Search for the cell housing the specified text and yield its (X, Y) center coordinate. 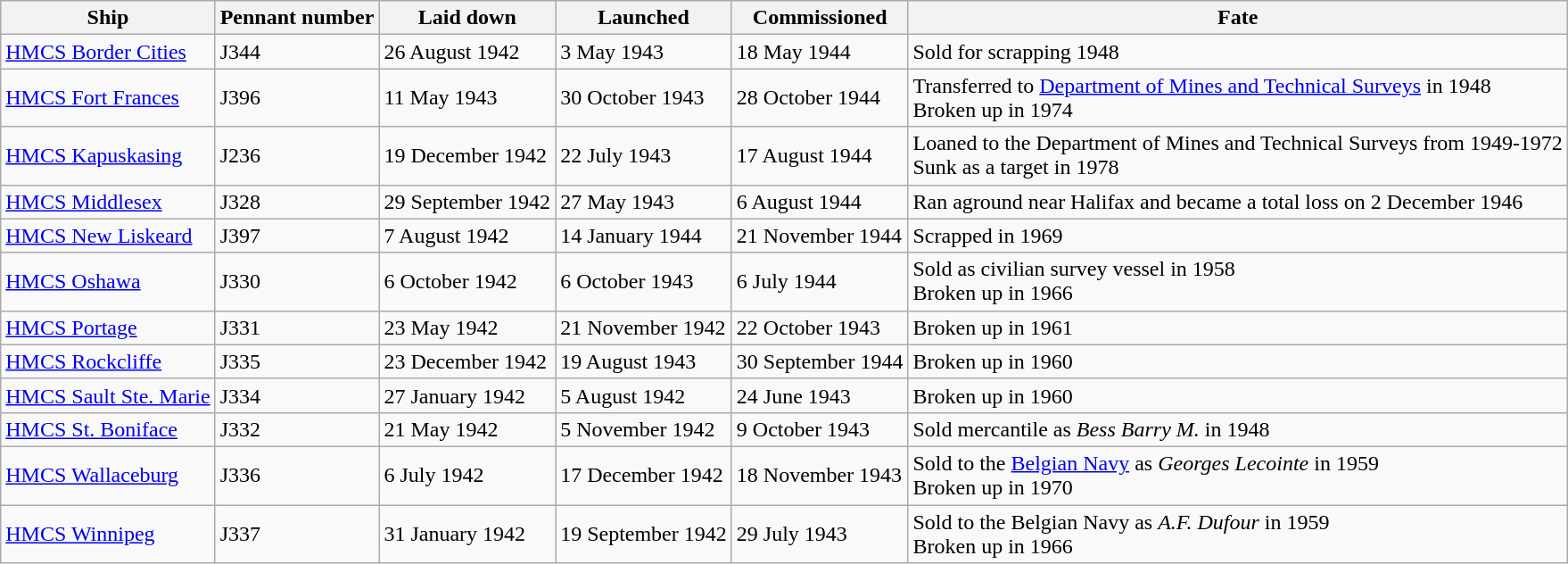
HMCS Rockcliffe (108, 361)
HMCS Kapuskasing (108, 155)
19 September 1942 (644, 534)
21 May 1942 (467, 429)
J336 (297, 475)
22 October 1943 (820, 328)
11 May 1943 (467, 98)
Loaned to the Department of Mines and Technical Surveys from 1949-1972Sunk as a target in 1978 (1238, 155)
7 August 1942 (467, 236)
19 December 1942 (467, 155)
5 August 1942 (644, 395)
27 May 1943 (644, 202)
J331 (297, 328)
6 October 1943 (644, 282)
29 September 1942 (467, 202)
J332 (297, 429)
Laid down (467, 18)
HMCS Border Cities (108, 52)
18 November 1943 (820, 475)
17 December 1942 (644, 475)
Fate (1238, 18)
Commissioned (820, 18)
6 July 1942 (467, 475)
31 January 1942 (467, 534)
23 December 1942 (467, 361)
24 June 1943 (820, 395)
14 January 1944 (644, 236)
26 August 1942 (467, 52)
HMCS Sault Ste. Marie (108, 395)
Broken up in 1961 (1238, 328)
HMCS New Liskeard (108, 236)
23 May 1942 (467, 328)
19 August 1943 (644, 361)
J330 (297, 282)
Sold as civilian survey vessel in 1958Broken up in 1966 (1238, 282)
J334 (297, 395)
HMCS St. Boniface (108, 429)
29 July 1943 (820, 534)
J397 (297, 236)
Pennant number (297, 18)
J396 (297, 98)
HMCS Winnipeg (108, 534)
Ship (108, 18)
9 October 1943 (820, 429)
HMCS Portage (108, 328)
21 November 1942 (644, 328)
18 May 1944 (820, 52)
30 September 1944 (820, 361)
21 November 1944 (820, 236)
HMCS Oshawa (108, 282)
3 May 1943 (644, 52)
28 October 1944 (820, 98)
6 October 1942 (467, 282)
Launched (644, 18)
Ran aground near Halifax and became a total loss on 2 December 1946 (1238, 202)
Sold mercantile as Bess Barry M. in 1948 (1238, 429)
J335 (297, 361)
HMCS Middlesex (108, 202)
J337 (297, 534)
Sold for scrapping 1948 (1238, 52)
30 October 1943 (644, 98)
27 January 1942 (467, 395)
Transferred to Department of Mines and Technical Surveys in 1948Broken up in 1974 (1238, 98)
HMCS Wallaceburg (108, 475)
J236 (297, 155)
HMCS Fort Frances (108, 98)
22 July 1943 (644, 155)
6 August 1944 (820, 202)
Sold to the Belgian Navy as A.F. Dufour in 1959Broken up in 1966 (1238, 534)
J344 (297, 52)
6 July 1944 (820, 282)
Scrapped in 1969 (1238, 236)
17 August 1944 (820, 155)
5 November 1942 (644, 429)
Sold to the Belgian Navy as Georges Lecointe in 1959Broken up in 1970 (1238, 475)
J328 (297, 202)
